Provide the [x, y] coordinate of the cell's center where the given text is located.  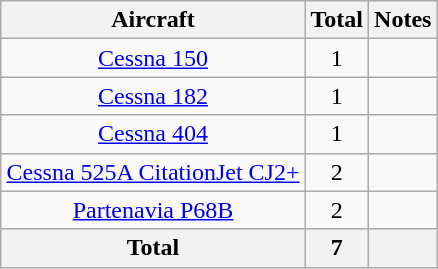
7 [337, 248]
Cessna 525A CitationJet CJ2+ [153, 172]
Cessna 404 [153, 134]
Cessna 150 [153, 58]
Aircraft [153, 20]
Cessna 182 [153, 96]
Partenavia P68B [153, 210]
Notes [403, 20]
